Scan for the cell matching the given text and deliver its [x, y] coordinate at center. 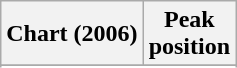
Chart (2006) [72, 34]
Peakposition [189, 34]
